Extract the [X, Y] coordinate from the center of the cell holding the provided text.  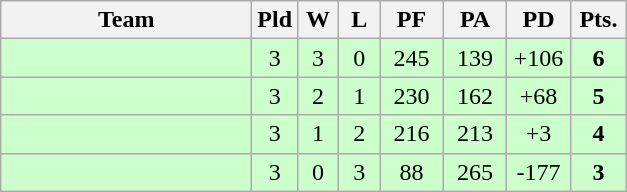
+3 [539, 134]
6 [598, 58]
230 [412, 96]
4 [598, 134]
PA [475, 20]
+68 [539, 96]
+106 [539, 58]
213 [475, 134]
Pts. [598, 20]
5 [598, 96]
Team [126, 20]
PF [412, 20]
162 [475, 96]
216 [412, 134]
139 [475, 58]
W [318, 20]
-177 [539, 172]
265 [475, 172]
245 [412, 58]
L [360, 20]
88 [412, 172]
Pld [275, 20]
PD [539, 20]
